For the text-containing cell, return its midpoint in [X, Y] coordinate format. 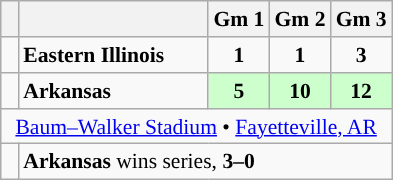
3 [362, 55]
Gm 2 [300, 19]
Gm 1 [238, 19]
12 [362, 91]
Eastern Illinois [113, 55]
Arkansas [113, 91]
10 [300, 91]
Baum–Walker Stadium • Fayetteville, AR [196, 126]
5 [238, 91]
Arkansas wins series, 3–0 [204, 162]
Gm 3 [362, 19]
